Scan for the cell matching the given text and deliver its [X, Y] coordinate at center. 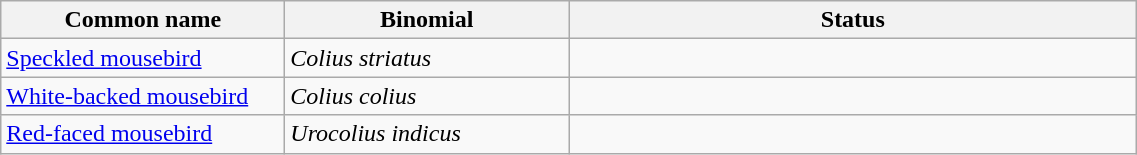
Colius colius [427, 96]
White-backed mousebird [143, 96]
Colius striatus [427, 58]
Status [853, 20]
Urocolius indicus [427, 134]
Speckled mousebird [143, 58]
Red-faced mousebird [143, 134]
Common name [143, 20]
Binomial [427, 20]
